Return the (x, y) coordinate for the center point of the cell that contains the specified text.  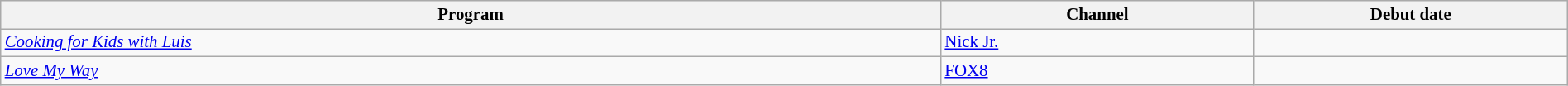
Channel (1097, 15)
Nick Jr. (1097, 42)
Debut date (1411, 15)
FOX8 (1097, 70)
Love My Way (471, 70)
Cooking for Kids with Luis (471, 42)
Program (471, 15)
